Output the [X, Y] coordinate of the center of the cell containing the given text.  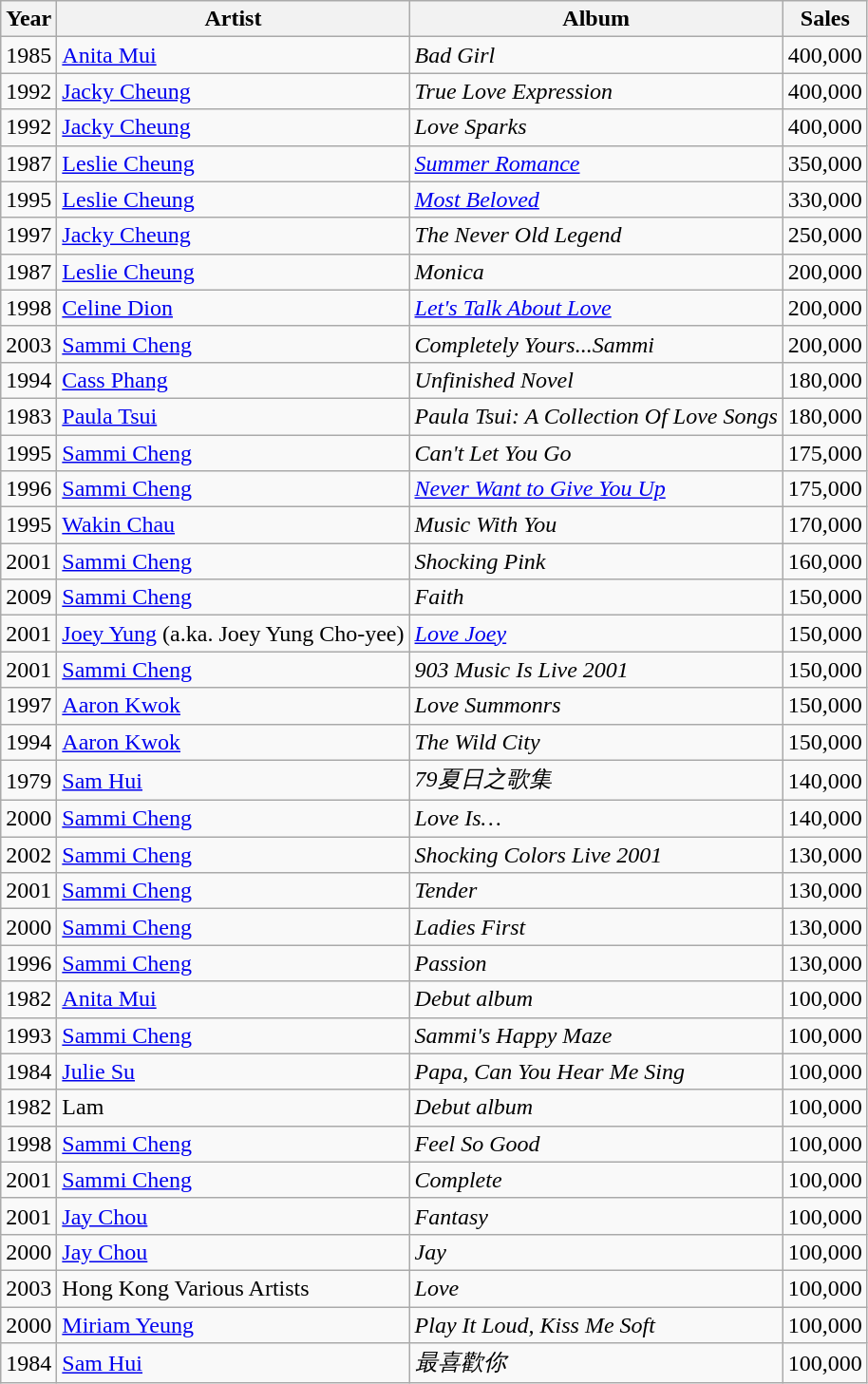
Bad Girl [596, 55]
Monica [596, 272]
79夏日之歌集 [596, 781]
最喜歡你 [596, 1364]
Ladies First [596, 927]
1985 [28, 55]
250,000 [824, 236]
1993 [28, 1035]
Miriam Yeung [234, 1325]
Year [28, 19]
350,000 [824, 163]
True Love Expression [596, 91]
903 Music Is Live 2001 [596, 670]
160,000 [824, 561]
Most Beloved [596, 199]
170,000 [824, 525]
Sammi's Happy Maze [596, 1035]
Love Joey [596, 634]
Paula Tsui [234, 416]
Never Want to Give You Up [596, 489]
2009 [28, 597]
The Never Old Legend [596, 236]
Julie Su [234, 1071]
Papa, Can You Hear Me Sing [596, 1071]
Passion [596, 963]
Joey Yung (a.ka. Joey Yung Cho-yee) [234, 634]
Let's Talk About Love [596, 308]
Celine Dion [234, 308]
Unfinished Novel [596, 380]
Faith [596, 597]
2002 [28, 855]
Artist [234, 19]
Play It Loud, Kiss Me Soft [596, 1325]
Lam [234, 1108]
Tender [596, 891]
Summer Romance [596, 163]
Love Sparks [596, 127]
Fantasy [596, 1216]
The Wild City [596, 742]
Feel So Good [596, 1144]
330,000 [824, 199]
Shocking Pink [596, 561]
Complete [596, 1180]
Can't Let You Go [596, 453]
Jay [596, 1252]
Album [596, 19]
Love Is… [596, 819]
Cass Phang [234, 380]
Wakin Chau [234, 525]
Shocking Colors Live 2001 [596, 855]
Paula Tsui: A Collection Of Love Songs [596, 416]
Music With You [596, 525]
Sales [824, 19]
Hong Kong Various Artists [234, 1288]
Completely Yours...Sammi [596, 344]
Love Summonrs [596, 706]
1983 [28, 416]
1979 [28, 781]
Love [596, 1288]
